Detect which cell encompasses the target text, then output its [X, Y] center coordinate. 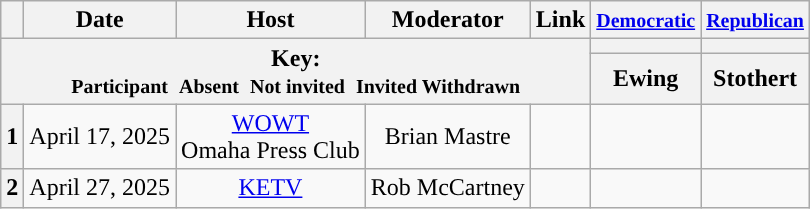
Ewing [646, 78]
Moderator [448, 20]
WOWTOmaha Press Club [271, 136]
2 [12, 188]
Republican [756, 20]
Link [560, 20]
1 [12, 136]
Stothert [756, 78]
April 17, 2025 [100, 136]
Key: Participant Absent Not invited Invited Withdrawn [296, 72]
Host [271, 20]
April 27, 2025 [100, 188]
Rob McCartney [448, 188]
Democratic [646, 20]
KETV [271, 188]
Date [100, 20]
Brian Mastre [448, 136]
